Capture the cell that displays the provided text and extract its [x, y] central coordinate. 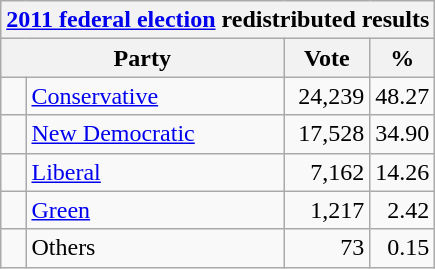
1,217 [327, 210]
Liberal [155, 172]
Vote [327, 58]
48.27 [402, 96]
17,528 [327, 134]
% [402, 58]
Party [142, 58]
0.15 [402, 248]
Others [155, 248]
2011 federal election redistributed results [218, 20]
24,239 [327, 96]
73 [327, 248]
Conservative [155, 96]
34.90 [402, 134]
Green [155, 210]
7,162 [327, 172]
2.42 [402, 210]
New Democratic [155, 134]
14.26 [402, 172]
